Scan for the cell matching the given text and deliver its [X, Y] coordinate at center. 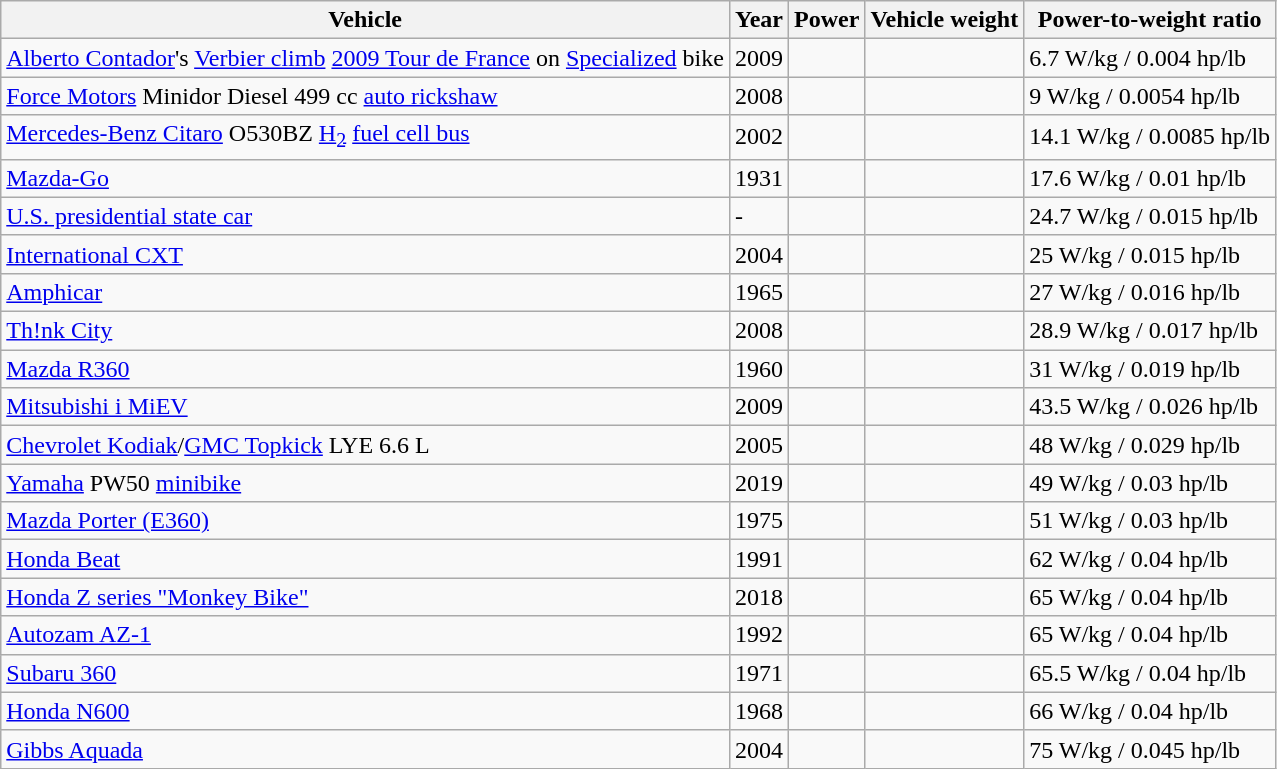
1968 [758, 711]
1975 [758, 521]
28.9 W/kg / 0.017 hp/lb [1150, 331]
Mazda-Go [366, 178]
48 W/kg / 0.029 hp/lb [1150, 445]
17.6 W/kg / 0.01 hp/lb [1150, 178]
U.S. presidential state car [366, 216]
75 W/kg / 0.045 hp/lb [1150, 749]
Year [758, 20]
9 W/kg / 0.0054 hp/lb [1150, 96]
Vehicle [366, 20]
65.5 W/kg / 0.04 hp/lb [1150, 673]
1931 [758, 178]
62 W/kg / 0.04 hp/lb [1150, 559]
Honda Beat [366, 559]
2019 [758, 483]
Mitsubishi i MiEV [366, 407]
Subaru 360 [366, 673]
Mercedes-Benz Citaro O530BZ H2 fuel cell bus [366, 137]
49 W/kg / 0.03 hp/lb [1150, 483]
2002 [758, 137]
Force Motors Minidor Diesel 499 cc auto rickshaw [366, 96]
2005 [758, 445]
1965 [758, 292]
Power [826, 20]
2018 [758, 597]
14.1 W/kg / 0.0085 hp/lb [1150, 137]
31 W/kg / 0.019 hp/lb [1150, 369]
25 W/kg / 0.015 hp/lb [1150, 254]
27 W/kg / 0.016 hp/lb [1150, 292]
Amphicar [366, 292]
Autozam AZ-1 [366, 635]
Chevrolet Kodiak/GMC Topkick LYE 6.6 L [366, 445]
Alberto Contador's Verbier climb 2009 Tour de France on Specialized bike [366, 58]
Mazda Porter (E360) [366, 521]
Honda N600 [366, 711]
6.7 W/kg / 0.004 hp/lb [1150, 58]
Power-to-weight ratio [1150, 20]
1991 [758, 559]
43.5 W/kg / 0.026 hp/lb [1150, 407]
International CXT [366, 254]
Gibbs Aquada [366, 749]
Mazda R360 [366, 369]
1960 [758, 369]
1992 [758, 635]
Th!nk City [366, 331]
66 W/kg / 0.04 hp/lb [1150, 711]
51 W/kg / 0.03 hp/lb [1150, 521]
24.7 W/kg / 0.015 hp/lb [1150, 216]
Yamaha PW50 minibike [366, 483]
Vehicle weight [944, 20]
Honda Z series "Monkey Bike" [366, 597]
1971 [758, 673]
- [758, 216]
